Provide the (x, y) coordinate of the cell's center where the given text is located.  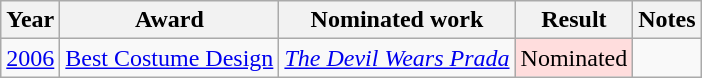
Result (574, 20)
The Devil Wears Prada (397, 58)
2006 (30, 58)
Award (170, 20)
Nominated work (397, 20)
Best Costume Design (170, 58)
Notes (667, 20)
Nominated (574, 58)
Year (30, 20)
